Return (X, Y) of the center of cell containing provided text 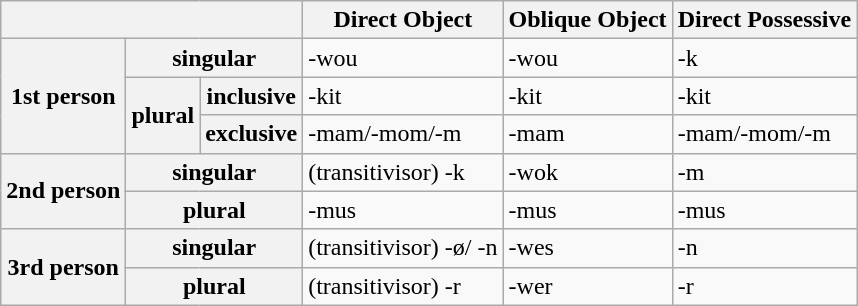
-wok (588, 172)
-wes (588, 248)
-mam (588, 134)
Direct Possessive (764, 20)
-m (764, 172)
(transitivisor) -k (403, 172)
exclusive (252, 134)
1st person (64, 96)
-r (764, 286)
-wer (588, 286)
Direct Object (403, 20)
3rd person (64, 267)
Oblique Object (588, 20)
inclusive (252, 96)
-n (764, 248)
2nd person (64, 191)
-k (764, 58)
(transitivisor) -r (403, 286)
(transitivisor) -ø/ -n (403, 248)
